Pinpoint the cell where the given text exists, returning its (X, Y) midpoint coordinate. 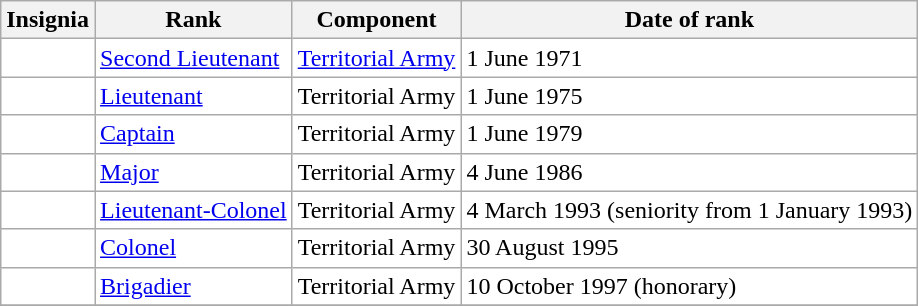
Brigadier (194, 286)
Lieutenant-Colonel (194, 210)
1 June 1971 (690, 58)
30 August 1995 (690, 248)
Second Lieutenant (194, 58)
Captain (194, 134)
Insignia (48, 20)
10 October 1997 (honorary) (690, 286)
Lieutenant (194, 96)
4 June 1986 (690, 172)
1 June 1975 (690, 96)
1 June 1979 (690, 134)
4 March 1993 (seniority from 1 January 1993) (690, 210)
Major (194, 172)
Date of rank (690, 20)
Rank (194, 20)
Component (376, 20)
Colonel (194, 248)
